Scan for the cell matching the given text and deliver its (x, y) coordinate at center. 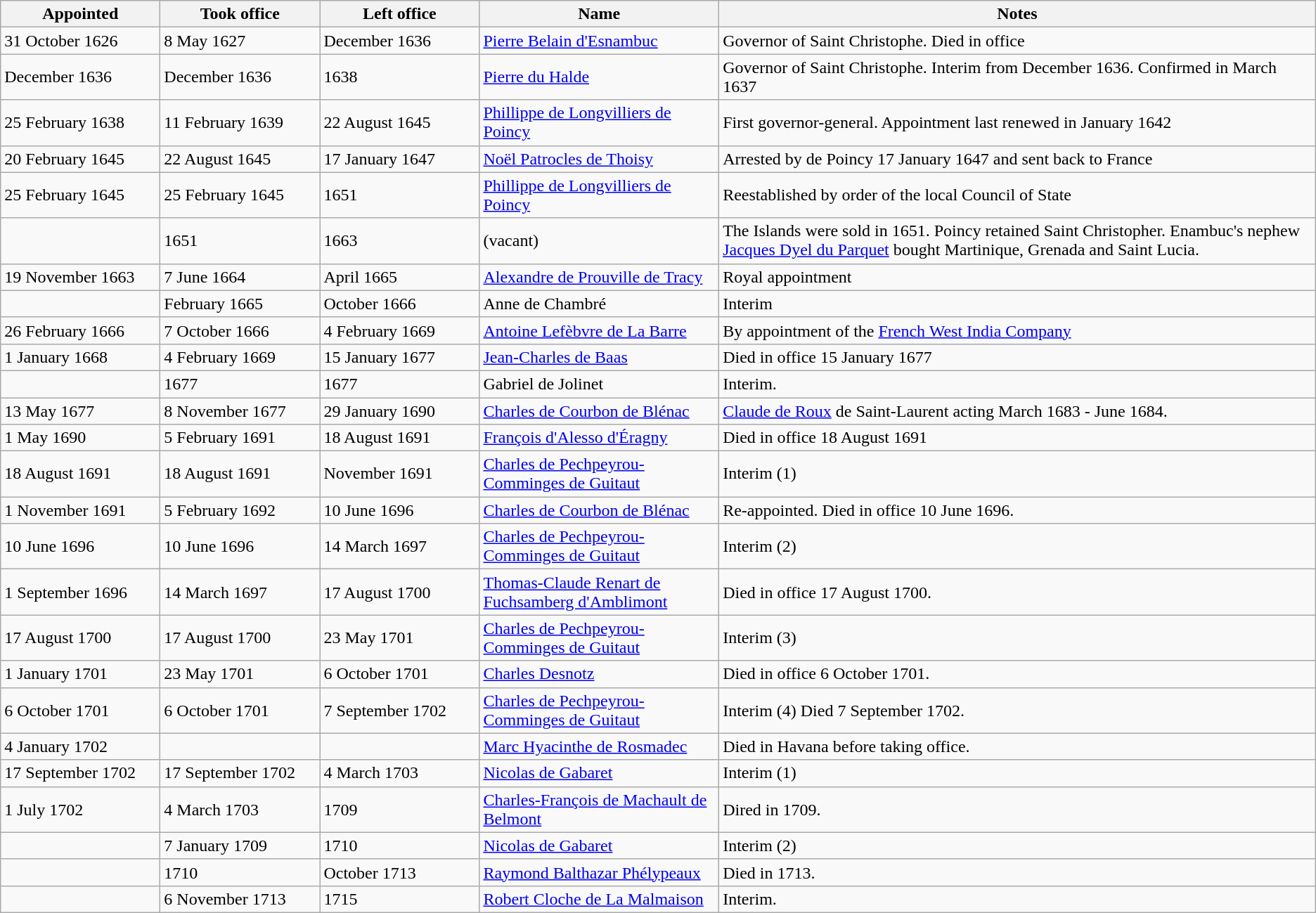
Pierre Belain d'Esnambuc (599, 41)
Arrested by de Poincy 17 January 1647 and sent back to France (1018, 159)
1 May 1690 (80, 438)
8 November 1677 (240, 411)
Reestablished by order of the local Council of State (1018, 195)
Robert Cloche de La Malmaison (599, 899)
Governor of Saint Christophe. Died in office (1018, 41)
April 1665 (399, 277)
1 November 1691 (80, 510)
1638 (399, 77)
Governor of Saint Christophe. Interim from December 1636. Confirmed in March 1637 (1018, 77)
Noël Patrocles de Thoisy (599, 159)
Died in office 17 August 1700. (1018, 592)
4 January 1702 (80, 746)
8 May 1627 (240, 41)
5 February 1691 (240, 438)
Died in 1713. (1018, 872)
Interim (3) (1018, 638)
1 September 1696 (80, 592)
1 July 1702 (80, 810)
October 1666 (399, 304)
31 October 1626 (80, 41)
By appointment of the French West India Company (1018, 330)
Died in office 6 October 1701. (1018, 674)
Notes (1018, 14)
Raymond Balthazar Phélypeaux (599, 872)
Took office (240, 14)
1 January 1701 (80, 674)
19 November 1663 (80, 277)
Claude de Roux de Saint-Laurent acting March 1683 - June 1684. (1018, 411)
Interim (4) Died 7 September 1702. (1018, 710)
First governor-general. Appointment last renewed in January 1642 (1018, 122)
26 February 1666 (80, 330)
February 1665 (240, 304)
15 January 1677 (399, 357)
1663 (399, 240)
7 October 1666 (240, 330)
Dired in 1709. (1018, 810)
1715 (399, 899)
7 September 1702 (399, 710)
29 January 1690 (399, 411)
1709 (399, 810)
Royal appointment (1018, 277)
Charles Desnotz (599, 674)
Jean-Charles de Baas (599, 357)
Re-appointed. Died in office 10 June 1696. (1018, 510)
Left office (399, 14)
Name (599, 14)
October 1713 (399, 872)
François d'Alesso d'Éragny (599, 438)
Appointed (80, 14)
(vacant) (599, 240)
11 February 1639 (240, 122)
Died in office 18 August 1691 (1018, 438)
Marc Hyacinthe de Rosmadec (599, 746)
5 February 1692 (240, 510)
November 1691 (399, 474)
7 January 1709 (240, 846)
1 January 1668 (80, 357)
Pierre du Halde (599, 77)
20 February 1645 (80, 159)
17 January 1647 (399, 159)
Charles-François de Machault de Belmont (599, 810)
Antoine Lefèbvre de La Barre (599, 330)
Died in Havana before taking office. (1018, 746)
Died in office 15 January 1677 (1018, 357)
7 June 1664 (240, 277)
Thomas-Claude Renart de Fuchsamberg d'Amblimont (599, 592)
25 February 1638 (80, 122)
13 May 1677 (80, 411)
Gabriel de Jolinet (599, 384)
Alexandre de Prouville de Tracy (599, 277)
6 November 1713 (240, 899)
Interim (1018, 304)
Anne de Chambré (599, 304)
